Search for the cell housing the specified text and yield its [X, Y] center coordinate. 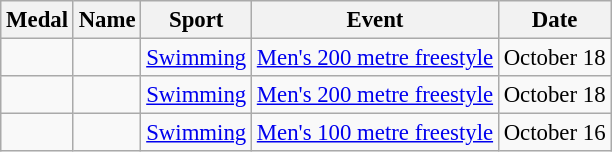
October 16 [554, 133]
Men's 100 metre freestyle [376, 133]
Sport [196, 20]
Event [376, 20]
Date [554, 20]
Name [107, 20]
Medal [38, 20]
